Identify which cell holds the provided text, then report its [x, y] central coordinate. 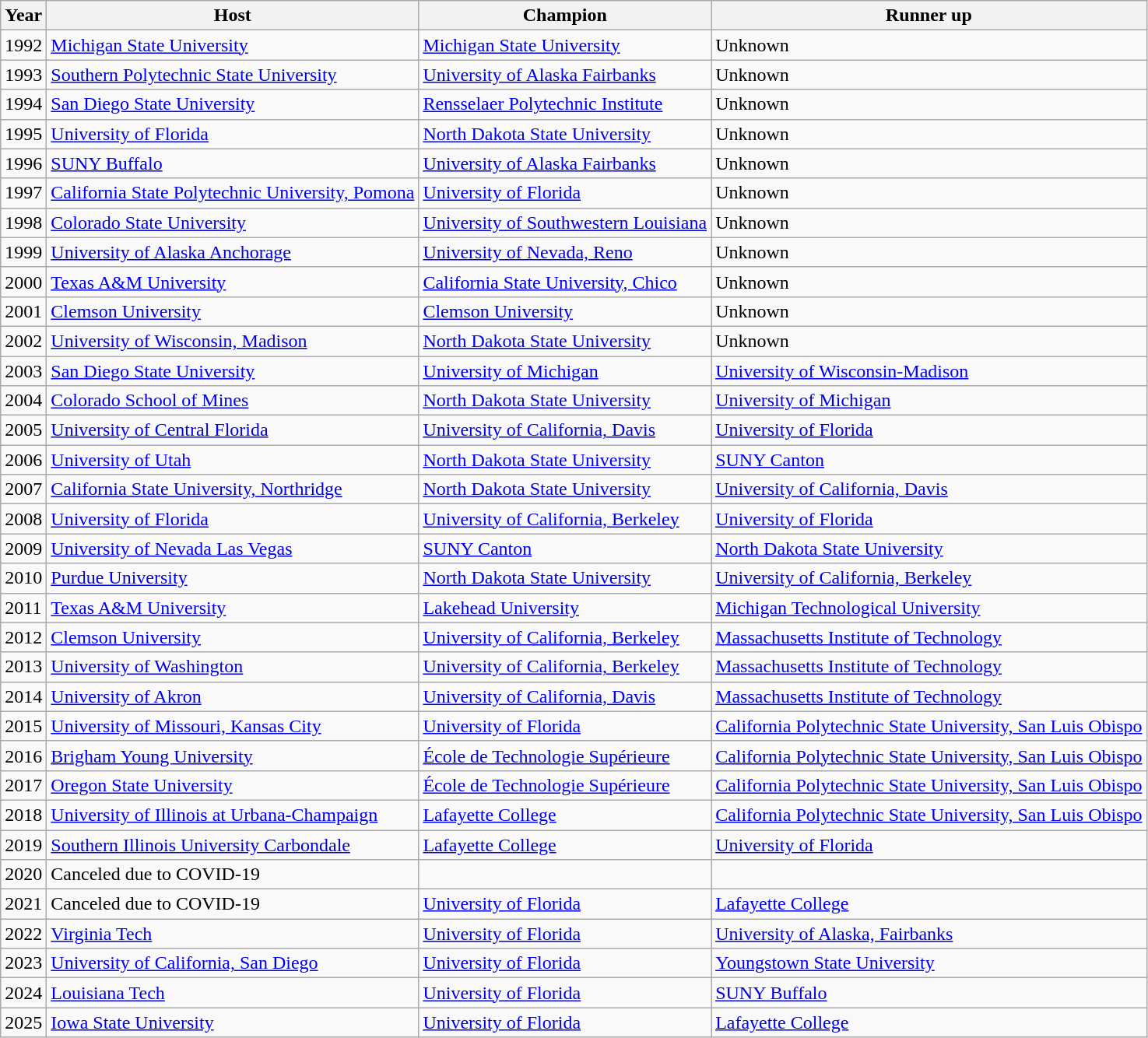
University of California, San Diego [233, 963]
California State University, Chico [565, 282]
2005 [23, 430]
2006 [23, 460]
Southern Polytechnic State University [233, 75]
University of Utah [233, 460]
University of Akron [233, 696]
Brigham Young University [233, 756]
2024 [23, 993]
2015 [23, 726]
2018 [23, 815]
California State Polytechnic University, Pomona [233, 193]
1993 [23, 75]
2017 [23, 785]
University of Illinois at Urbana-Champaign [233, 815]
University of Nevada Las Vegas [233, 549]
Virginia Tech [233, 934]
University of Washington [233, 667]
2013 [23, 667]
2001 [23, 311]
University of Alaska, Fairbanks [929, 934]
2021 [23, 904]
1998 [23, 223]
Southern Illinois University Carbondale [233, 844]
2007 [23, 489]
University of Missouri, Kansas City [233, 726]
2010 [23, 578]
2012 [23, 637]
University of Wisconsin-Madison [929, 371]
University of Nevada, Reno [565, 252]
University of Central Florida [233, 430]
2008 [23, 519]
Iowa State University [233, 1022]
Rensselaer Polytechnic Institute [565, 104]
1996 [23, 163]
2011 [23, 608]
Purdue University [233, 578]
California State University, Northridge [233, 489]
University of Southwestern Louisiana [565, 223]
1999 [23, 252]
2020 [23, 875]
Runner up [929, 16]
Youngstown State University [929, 963]
2022 [23, 934]
2019 [23, 844]
1994 [23, 104]
2014 [23, 696]
University of Alaska Anchorage [233, 252]
2004 [23, 401]
1995 [23, 134]
1997 [23, 193]
Michigan Technological University [929, 608]
Oregon State University [233, 785]
Lakehead University [565, 608]
2002 [23, 341]
2000 [23, 282]
Colorado State University [233, 223]
University of Wisconsin, Madison [233, 341]
Year [23, 16]
2025 [23, 1022]
2009 [23, 549]
Host [233, 16]
2016 [23, 756]
1992 [23, 45]
2003 [23, 371]
Louisiana Tech [233, 993]
Colorado School of Mines [233, 401]
Champion [565, 16]
2023 [23, 963]
